Scan for the cell matching the given text and deliver its [x, y] coordinate at center. 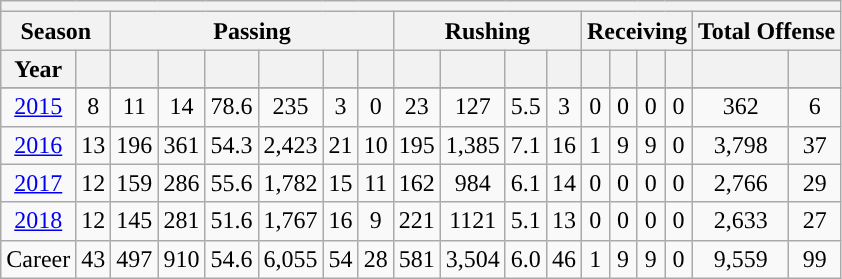
99 [815, 259]
7.1 [526, 145]
29 [815, 183]
9,559 [741, 259]
6,055 [290, 259]
6.0 [526, 259]
27 [815, 221]
Total Offense [767, 31]
127 [472, 107]
1,767 [290, 221]
1,385 [472, 145]
195 [416, 145]
6 [815, 107]
51.6 [232, 221]
2,633 [741, 221]
910 [182, 259]
145 [134, 221]
159 [134, 183]
54.6 [232, 259]
235 [290, 107]
497 [134, 259]
Receiving [636, 31]
2,423 [290, 145]
221 [416, 221]
43 [94, 259]
2018 [38, 221]
1121 [472, 221]
15 [340, 183]
6.1 [526, 183]
2016 [38, 145]
78.6 [232, 107]
5.1 [526, 221]
23 [416, 107]
54 [340, 259]
984 [472, 183]
28 [376, 259]
54.3 [232, 145]
2017 [38, 183]
196 [134, 145]
286 [182, 183]
5.5 [526, 107]
10 [376, 145]
21 [340, 145]
281 [182, 221]
2,766 [741, 183]
Rushing [487, 31]
361 [182, 145]
Year [38, 69]
Career [38, 259]
Season [56, 31]
55.6 [232, 183]
3,798 [741, 145]
3,504 [472, 259]
581 [416, 259]
362 [741, 107]
162 [416, 183]
37 [815, 145]
1,782 [290, 183]
8 [94, 107]
2015 [38, 107]
46 [564, 259]
Passing [252, 31]
